For the text-containing cell, return its midpoint in [x, y] coordinate format. 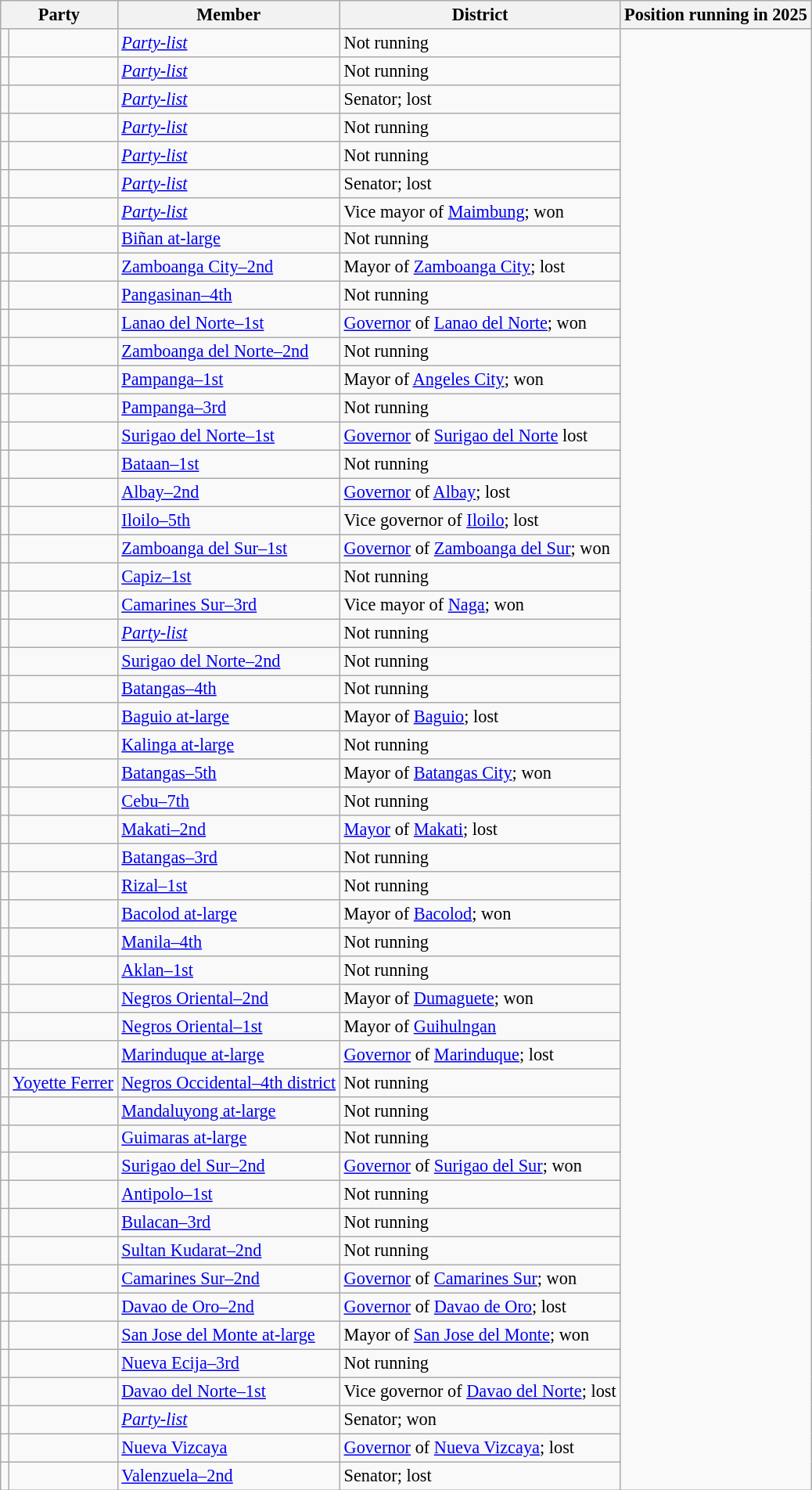
Davao de Oro–2nd [228, 1307]
Nueva Ecija–3rd [228, 1363]
Surigao del Norte–1st [228, 436]
Camarines Sur–2nd [228, 1279]
Negros Oriental–1st [228, 1026]
Bacolod at-large [228, 914]
Biñan at-large [228, 239]
Pampanga–1st [228, 380]
Zamboanga del Sur–1st [228, 549]
Vice mayor of Naga; won [480, 605]
San Jose del Monte at-large [228, 1335]
Zamboanga del Norte–2nd [228, 352]
Mayor of Angeles City; won [480, 380]
Bataan–1st [228, 464]
Governor of Nueva Vizcaya; lost [480, 1448]
Camarines Sur–3rd [228, 605]
Governor of Zamboanga del Sur; won [480, 549]
Mayor of Dumaguete; won [480, 998]
Antipolo–1st [228, 1195]
Negros Oriental–2nd [228, 998]
Mayor of Guihulngan [480, 1026]
Aklan–1st [228, 970]
Rizal–1st [228, 886]
Davao del Norte–1st [228, 1391]
Capiz–1st [228, 577]
Governor of Davao de Oro; lost [480, 1307]
Surigao del Sur–2nd [228, 1167]
Mayor of Batangas City; won [480, 773]
Position running in 2025 [716, 15]
District [480, 15]
Governor of Albay; lost [480, 492]
Senator; won [480, 1420]
Governor of Camarines Sur; won [480, 1279]
Party [59, 15]
Vice governor of Davao del Norte; lost [480, 1391]
Valenzuela–2nd [228, 1476]
Governor of Surigao del Norte lost [480, 436]
Surigao del Norte–2nd [228, 660]
Lanao del Norte–1st [228, 324]
Sultan Kudarat–2nd [228, 1251]
Governor of Marinduque; lost [480, 1054]
Negros Occidental–4th district [228, 1082]
Yoyette Ferrer [63, 1082]
Vice governor of Iloilo; lost [480, 520]
Mayor of Bacolod; won [480, 914]
Governor of Surigao del Sur; won [480, 1167]
Batangas–4th [228, 689]
Manila–4th [228, 942]
Mayor of Zamboanga City; lost [480, 268]
Guimaras at-large [228, 1139]
Mayor of Baguio; lost [480, 717]
Batangas–3rd [228, 858]
Cebu–7th [228, 801]
Kalinga at-large [228, 745]
Bulacan–3rd [228, 1223]
Makati–2nd [228, 830]
Member [228, 15]
Marinduque at-large [228, 1054]
Mandaluyong at-large [228, 1110]
Governor of Lanao del Norte; won [480, 324]
Batangas–5th [228, 773]
Mayor of Makati; lost [480, 830]
Nueva Vizcaya [228, 1448]
Baguio at-large [228, 717]
Mayor of San Jose del Monte; won [480, 1335]
Pangasinan–4th [228, 296]
Albay–2nd [228, 492]
Pampanga–3rd [228, 408]
Zamboanga City–2nd [228, 268]
Vice mayor of Maimbung; won [480, 211]
Iloilo–5th [228, 520]
